For the text-containing cell, return its midpoint in (x, y) coordinate format. 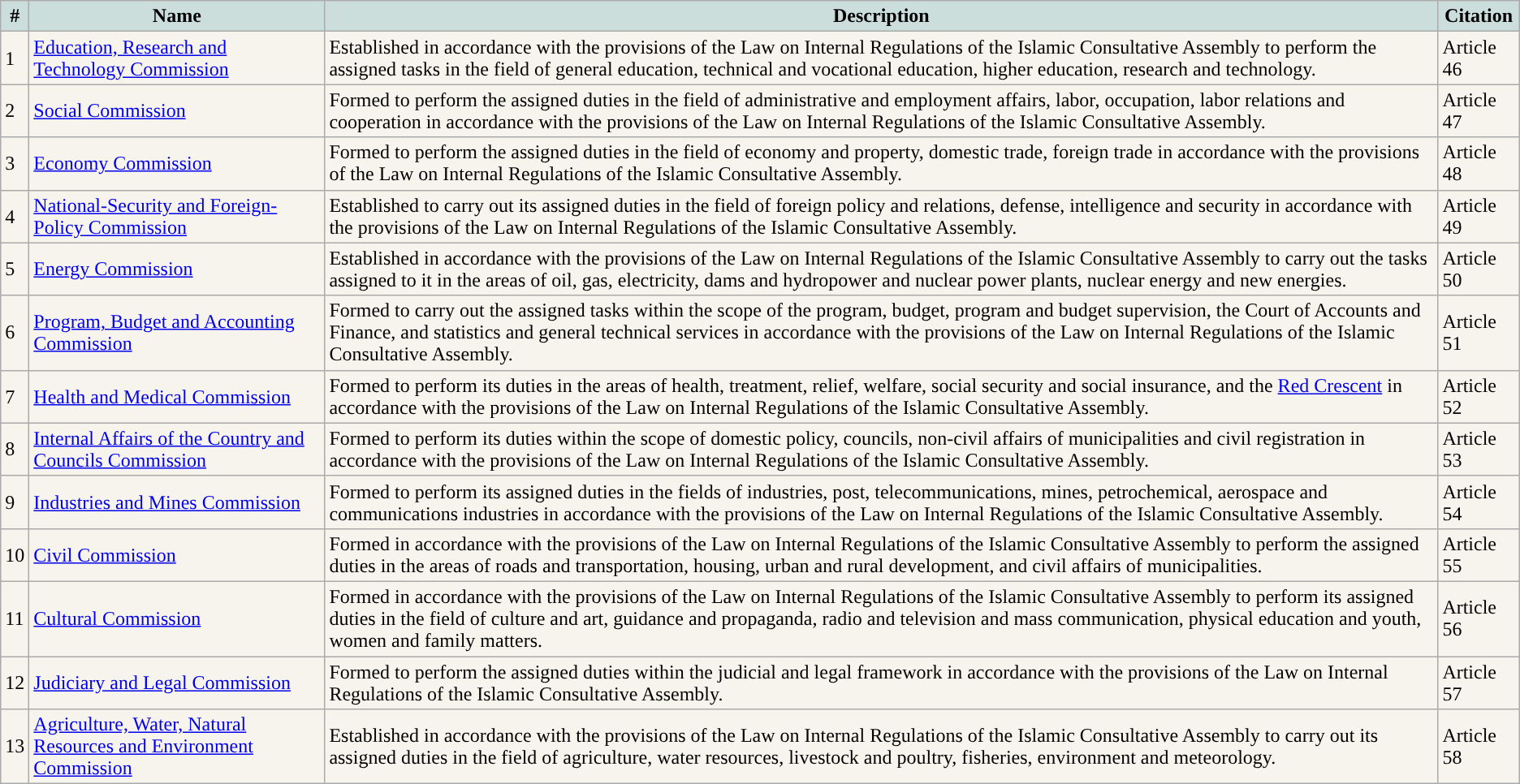
Article 49 (1479, 216)
Article 54 (1479, 502)
Description (882, 16)
Article 51 (1479, 333)
Program, Budget and Accounting Commission (177, 333)
National-Security and Foreign-Policy Commission (177, 216)
Civil Commission (177, 555)
11 (15, 618)
Economy Commission (177, 164)
2 (15, 110)
Article 55 (1479, 555)
Cultural Commission (177, 618)
Industries and Mines Commission (177, 502)
Article 46 (1479, 58)
Health and Medical Commission (177, 396)
# (15, 16)
Article 53 (1479, 450)
10 (15, 555)
Internal Affairs of the Country and Councils Commission (177, 450)
Social Commission (177, 110)
9 (15, 502)
Article 57 (1479, 682)
Judiciary and Legal Commission (177, 682)
Article 50 (1479, 269)
5 (15, 269)
12 (15, 682)
1 (15, 58)
3 (15, 164)
Education, Research and Technology Commission (177, 58)
Agriculture, Water, Natural Resources and Environment Commission (177, 747)
Article 56 (1479, 618)
6 (15, 333)
Name (177, 16)
8 (15, 450)
Article 52 (1479, 396)
7 (15, 396)
13 (15, 747)
Citation (1479, 16)
Energy Commission (177, 269)
Article 48 (1479, 164)
4 (15, 216)
Article 47 (1479, 110)
Article 58 (1479, 747)
